Search for the cell housing the specified text and yield its [x, y] center coordinate. 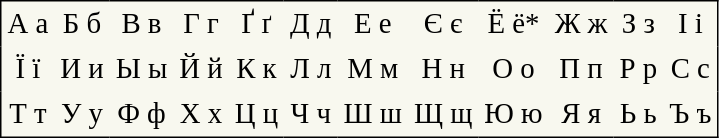
Е е [373, 24]
Ъ ъ [690, 115]
А а [28, 24]
Р р [639, 68]
Є є [443, 24]
К к [256, 68]
Я я [582, 115]
С с [690, 68]
І і [690, 24]
Ф ф [142, 115]
Н н [443, 68]
Ґ ґ [256, 24]
У у [82, 115]
Х х [200, 115]
Б б [82, 24]
Ж ж [582, 24]
Д д [310, 24]
Т т [28, 115]
О о [513, 68]
Ц ц [256, 115]
Щ щ [443, 115]
З з [639, 24]
Ш ш [373, 115]
П п [582, 68]
Г г [200, 24]
Л л [310, 68]
Ї ї [28, 68]
И и [82, 68]
Ь ь [639, 115]
В в [142, 24]
Ы ы [142, 68]
Ё ё* [513, 24]
Й й [200, 68]
Ч ч [310, 115]
М м [373, 68]
Ю ю [513, 115]
